Pinpoint the cell where the given text exists, returning its [X, Y] midpoint coordinate. 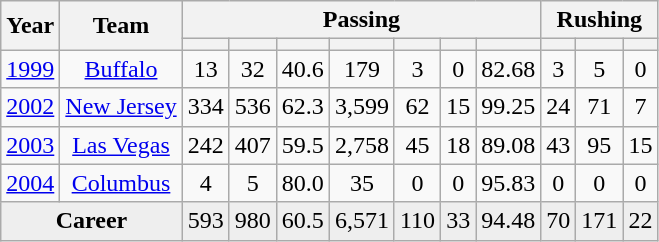
62 [417, 107]
33 [458, 221]
Buffalo [121, 69]
Year [30, 26]
62.3 [302, 107]
179 [362, 69]
95 [600, 145]
71 [600, 107]
32 [252, 69]
3,599 [362, 107]
1999 [30, 69]
82.68 [508, 69]
13 [206, 69]
334 [206, 107]
95.83 [508, 183]
70 [558, 221]
60.5 [302, 221]
Passing [362, 20]
4 [206, 183]
Career [92, 221]
6,571 [362, 221]
7 [640, 107]
59.5 [302, 145]
New Jersey [121, 107]
35 [362, 183]
2003 [30, 145]
94.48 [508, 221]
Team [121, 26]
40.6 [302, 69]
99.25 [508, 107]
Columbus [121, 183]
43 [558, 145]
22 [640, 221]
24 [558, 107]
2004 [30, 183]
89.08 [508, 145]
2,758 [362, 145]
980 [252, 221]
80.0 [302, 183]
593 [206, 221]
45 [417, 145]
Las Vegas [121, 145]
18 [458, 145]
407 [252, 145]
Rushing [600, 20]
171 [600, 221]
536 [252, 107]
242 [206, 145]
2002 [30, 107]
110 [417, 221]
